From the cell containing the given text, extract its center point as (x, y) coordinate. 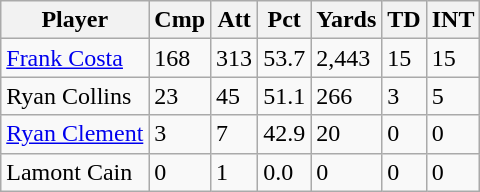
7 (234, 134)
5 (453, 96)
23 (180, 96)
Yards (346, 20)
266 (346, 96)
Att (234, 20)
Frank Costa (75, 58)
1 (234, 172)
Cmp (180, 20)
42.9 (284, 134)
45 (234, 96)
Lamont Cain (75, 172)
168 (180, 58)
313 (234, 58)
51.1 (284, 96)
20 (346, 134)
2,443 (346, 58)
Pct (284, 20)
Ryan Collins (75, 96)
0.0 (284, 172)
INT (453, 20)
53.7 (284, 58)
Ryan Clement (75, 134)
TD (404, 20)
Player (75, 20)
